Extract the [X, Y] coordinate from the center of the cell holding the provided text.  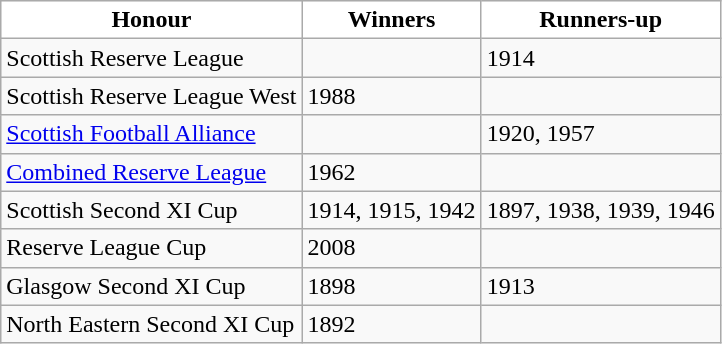
Scottish Reserve League West [152, 96]
Scottish Reserve League [152, 58]
1897, 1938, 1939, 1946 [600, 210]
1913 [600, 286]
1914, 1915, 1942 [392, 210]
Combined Reserve League [152, 172]
1920, 1957 [600, 134]
2008 [392, 248]
Scottish Second XI Cup [152, 210]
North Eastern Second XI Cup [152, 324]
1962 [392, 172]
1898 [392, 286]
1988 [392, 96]
1914 [600, 58]
Glasgow Second XI Cup [152, 286]
1892 [392, 324]
Winners [392, 20]
Reserve League Cup [152, 248]
Honour [152, 20]
Runners-up [600, 20]
Scottish Football Alliance [152, 134]
